Scan for the cell matching the given text and deliver its [x, y] coordinate at center. 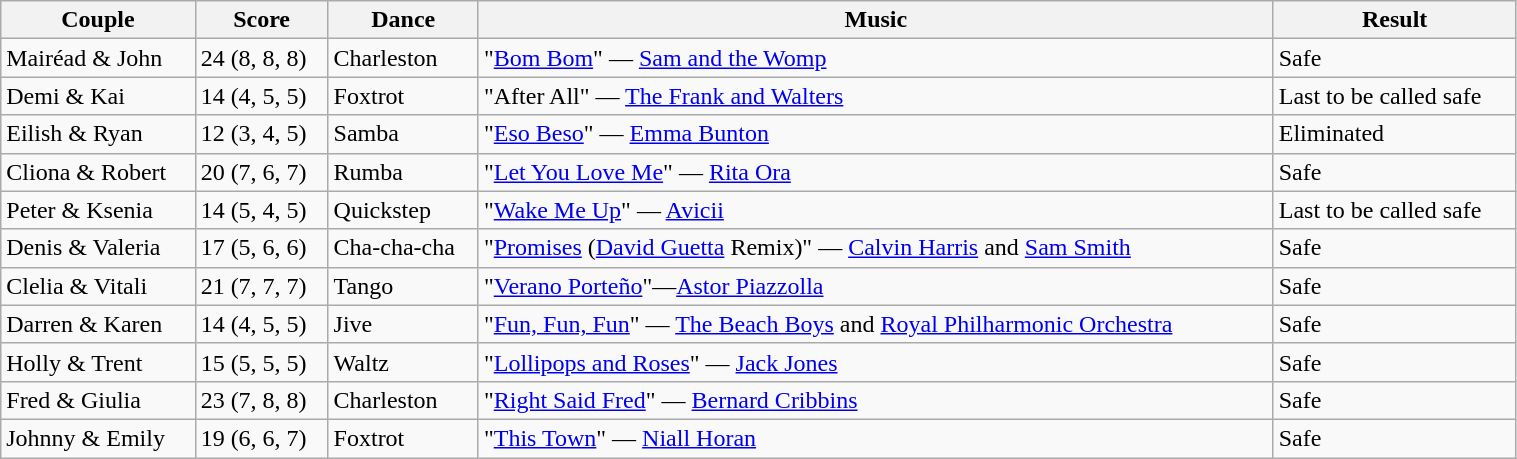
"Wake Me Up" — Avicii [876, 210]
Clelia & Vitali [98, 286]
Score [262, 20]
"Bom Bom" — Sam and the Womp [876, 58]
Samba [403, 134]
Result [1394, 20]
Johnny & Emily [98, 438]
"This Town" — Niall Horan [876, 438]
Jive [403, 324]
"Let You Love Me" — Rita Ora [876, 172]
Eilish & Ryan [98, 134]
"After All" — The Frank and Walters [876, 96]
"Lollipops and Roses" — Jack Jones [876, 362]
24 (8, 8, 8) [262, 58]
Fred & Giulia [98, 400]
"Fun, Fun, Fun" — The Beach Boys and Royal Philharmonic Orchestra [876, 324]
23 (7, 8, 8) [262, 400]
"Promises (David Guetta Remix)" — Calvin Harris and Sam Smith [876, 248]
Demi & Kai [98, 96]
Cha-cha-cha [403, 248]
14 (5, 4, 5) [262, 210]
Mairéad & John [98, 58]
Rumba [403, 172]
Waltz [403, 362]
15 (5, 5, 5) [262, 362]
19 (6, 6, 7) [262, 438]
"Verano Porteño"—Astor Piazzolla [876, 286]
Tango [403, 286]
Music [876, 20]
Cliona & Robert [98, 172]
17 (5, 6, 6) [262, 248]
Dance [403, 20]
Darren & Karen [98, 324]
21 (7, 7, 7) [262, 286]
Couple [98, 20]
Eliminated [1394, 134]
Peter & Ksenia [98, 210]
Denis & Valeria [98, 248]
"Right Said Fred" — Bernard Cribbins [876, 400]
20 (7, 6, 7) [262, 172]
Quickstep [403, 210]
Holly & Trent [98, 362]
12 (3, 4, 5) [262, 134]
"Eso Beso" — Emma Bunton [876, 134]
